Provide the (x, y) coordinate of the cell's center where the given text is located.  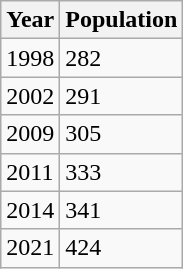
2002 (30, 96)
2009 (30, 134)
2011 (30, 172)
424 (122, 248)
305 (122, 134)
1998 (30, 58)
282 (122, 58)
2021 (30, 248)
2014 (30, 210)
Population (122, 20)
333 (122, 172)
341 (122, 210)
291 (122, 96)
Year (30, 20)
